For the text-containing cell, return its midpoint in [X, Y] coordinate format. 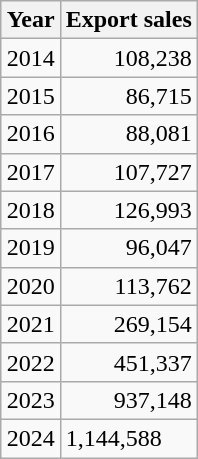
2023 [30, 400]
2021 [30, 324]
86,715 [128, 96]
2018 [30, 210]
2024 [30, 438]
2020 [30, 286]
451,337 [128, 362]
Year [30, 20]
269,154 [128, 324]
2022 [30, 362]
2015 [30, 96]
Export sales [128, 20]
2014 [30, 58]
107,727 [128, 172]
108,238 [128, 58]
2017 [30, 172]
2016 [30, 134]
113,762 [128, 286]
88,081 [128, 134]
937,148 [128, 400]
2019 [30, 248]
126,993 [128, 210]
96,047 [128, 248]
1,144,588 [128, 438]
